From the cell containing the given text, extract its center point as (X, Y) coordinate. 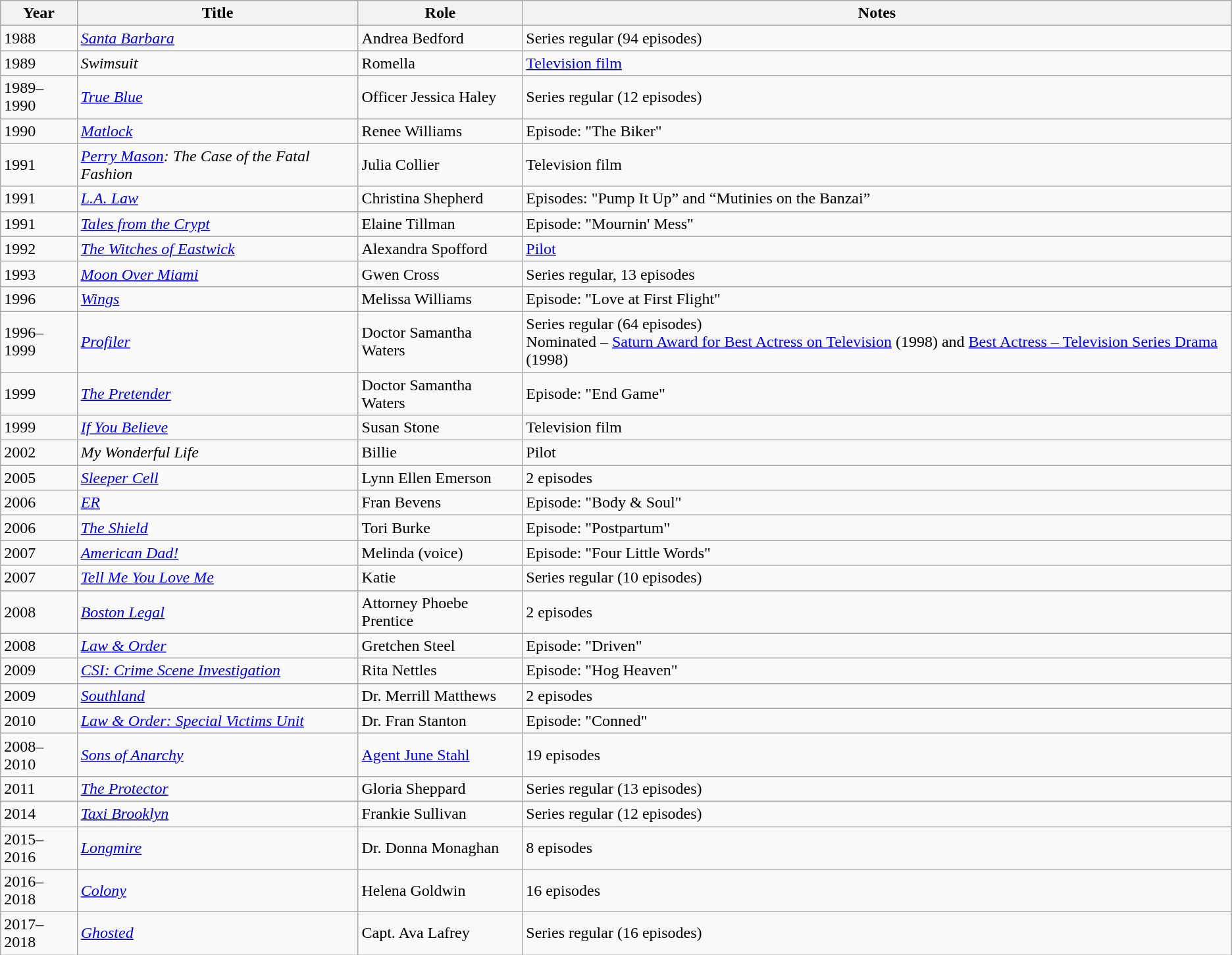
My Wonderful Life (217, 453)
Alexandra Spofford (440, 249)
2008–2010 (39, 754)
Officer Jessica Haley (440, 97)
Episode: "Mournin' Mess" (877, 224)
Tell Me You Love Me (217, 578)
Profiler (217, 342)
ER (217, 503)
The Pretender (217, 394)
Role (440, 13)
Episode: "Four Little Words" (877, 553)
Christina Shepherd (440, 199)
1996 (39, 299)
Dr. Merrill Matthews (440, 696)
Episode: "Body & Soul" (877, 503)
Series regular (94 episodes) (877, 38)
2005 (39, 478)
Renee Williams (440, 131)
Romella (440, 63)
Elaine Tillman (440, 224)
2002 (39, 453)
2011 (39, 788)
Melissa Williams (440, 299)
2010 (39, 721)
Episode: "Conned" (877, 721)
Series regular, 13 episodes (877, 274)
Gwen Cross (440, 274)
Episode: "End Game" (877, 394)
Dr. Fran Stanton (440, 721)
Law & Order (217, 646)
Episode: "The Biker" (877, 131)
Episodes: "Pump It Up” and “Mutinies on the Banzai” (877, 199)
Series regular (10 episodes) (877, 578)
1993 (39, 274)
1989 (39, 63)
Ghosted (217, 933)
Episode: "Postpartum" (877, 528)
Longmire (217, 848)
2017–2018 (39, 933)
Swimsuit (217, 63)
Episode: "Love at First Flight" (877, 299)
Perry Mason: The Case of the Fatal Fashion (217, 165)
The Shield (217, 528)
Santa Barbara (217, 38)
Gretchen Steel (440, 646)
Capt. Ava Lafrey (440, 933)
Rita Nettles (440, 671)
Fran Bevens (440, 503)
Sleeper Cell (217, 478)
Taxi Brooklyn (217, 813)
1992 (39, 249)
Lynn Ellen Emerson (440, 478)
16 episodes (877, 891)
Andrea Bedford (440, 38)
Wings (217, 299)
If You Believe (217, 428)
Notes (877, 13)
Colony (217, 891)
2014 (39, 813)
Sons of Anarchy (217, 754)
Boston Legal (217, 612)
Attorney Phoebe Prentice (440, 612)
Helena Goldwin (440, 891)
1988 (39, 38)
2016–2018 (39, 891)
Moon Over Miami (217, 274)
8 episodes (877, 848)
American Dad! (217, 553)
Series regular (13 episodes) (877, 788)
Katie (440, 578)
Frankie Sullivan (440, 813)
Tales from the Crypt (217, 224)
19 episodes (877, 754)
Title (217, 13)
Southland (217, 696)
Melinda (voice) (440, 553)
The Protector (217, 788)
True Blue (217, 97)
L.A. Law (217, 199)
CSI: Crime Scene Investigation (217, 671)
1990 (39, 131)
Julia Collier (440, 165)
Matlock (217, 131)
Year (39, 13)
Tori Burke (440, 528)
Episode: "Hog Heaven" (877, 671)
Law & Order: Special Victims Unit (217, 721)
2015–2016 (39, 848)
Agent June Stahl (440, 754)
Susan Stone (440, 428)
The Witches of Eastwick (217, 249)
Episode: "Driven" (877, 646)
Series regular (64 episodes)Nominated – Saturn Award for Best Actress on Television (1998) and Best Actress – Television Series Drama (1998) (877, 342)
1996–1999 (39, 342)
Series regular (16 episodes) (877, 933)
Billie (440, 453)
Gloria Sheppard (440, 788)
Dr. Donna Monaghan (440, 848)
1989–1990 (39, 97)
